Find where the given text appears and provide that cell's center as (X, Y) coordinate. 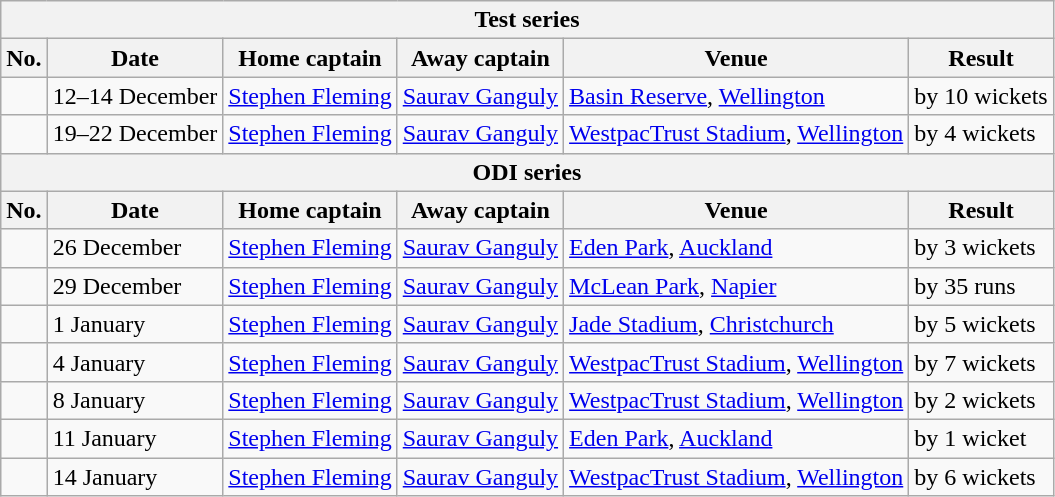
19–22 December (135, 134)
by 4 wickets (981, 134)
by 7 wickets (981, 362)
by 6 wickets (981, 477)
by 1 wicket (981, 438)
by 3 wickets (981, 248)
Test series (527, 20)
by 10 wickets (981, 96)
4 January (135, 362)
by 2 wickets (981, 400)
29 December (135, 286)
12–14 December (135, 96)
11 January (135, 438)
1 January (135, 324)
8 January (135, 400)
ODI series (527, 172)
by 5 wickets (981, 324)
Jade Stadium, Christchurch (736, 324)
14 January (135, 477)
Basin Reserve, Wellington (736, 96)
26 December (135, 248)
McLean Park, Napier (736, 286)
by 35 runs (981, 286)
